Determine the (x, y) coordinate at the center of the cell enclosing the given text.  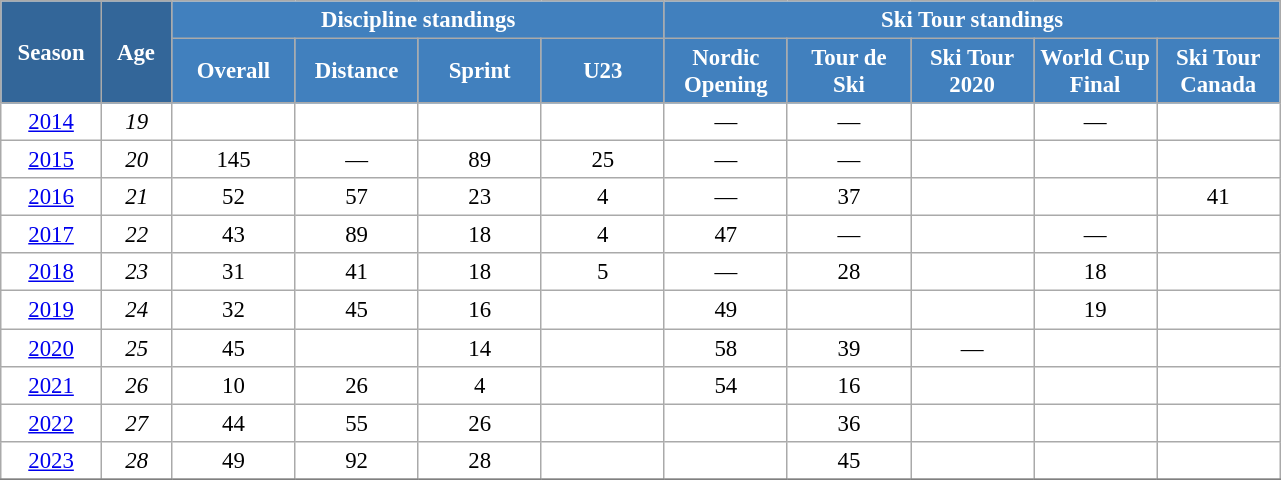
14 (480, 348)
31 (234, 273)
47 (726, 235)
Tour deSki (848, 72)
24 (136, 310)
36 (848, 423)
20 (136, 160)
52 (234, 197)
Sprint (480, 72)
Distance (356, 72)
Age (136, 52)
Season (52, 52)
145 (234, 160)
World CupFinal (1096, 72)
2023 (52, 460)
22 (136, 235)
2020 (52, 348)
NordicOpening (726, 72)
54 (726, 385)
43 (234, 235)
2022 (52, 423)
Ski Tour standings (972, 20)
2021 (52, 385)
2019 (52, 310)
5 (602, 273)
Ski Tour2020 (972, 72)
2015 (52, 160)
2017 (52, 235)
55 (356, 423)
37 (848, 197)
58 (726, 348)
2014 (52, 122)
U23 (602, 72)
2016 (52, 197)
Discipline standings (418, 20)
Ski TourCanada (1218, 72)
21 (136, 197)
2018 (52, 273)
57 (356, 197)
10 (234, 385)
92 (356, 460)
44 (234, 423)
27 (136, 423)
32 (234, 310)
Overall (234, 72)
39 (848, 348)
